Search for the cell housing the specified text and yield its [x, y] center coordinate. 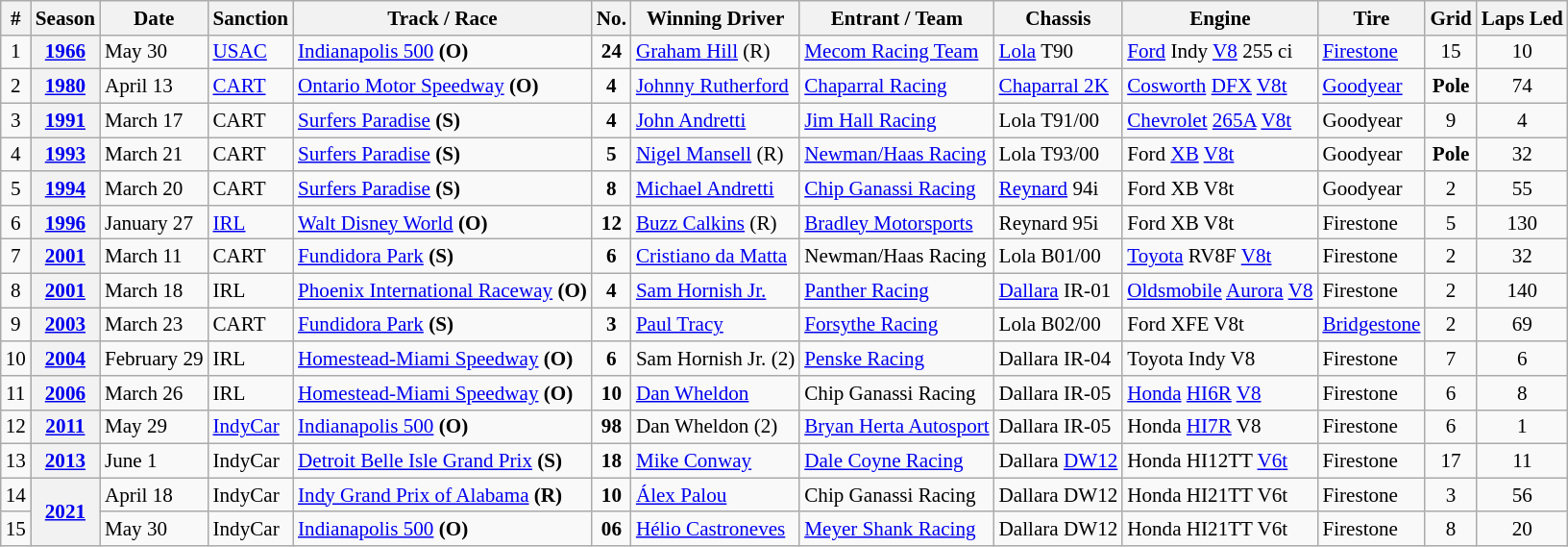
2021 [65, 511]
1980 [65, 87]
March 21 [154, 154]
Date [154, 17]
Track / Race [442, 17]
2011 [65, 427]
March 23 [154, 325]
Michael Andretti [715, 188]
Forsythe Racing [896, 325]
1994 [65, 188]
Johnny Rutherford [715, 87]
June 1 [154, 461]
Jim Hall Racing [896, 119]
Bridgestone [1371, 325]
Cristiano da Matta [715, 256]
Phoenix International Raceway (O) [442, 290]
Ontario Motor Speedway (O) [442, 87]
May 29 [154, 427]
Penske Racing [896, 358]
Ford Indy V8 255 ci [1220, 52]
1993 [65, 154]
17 [1451, 461]
Tire [1371, 17]
55 [1522, 188]
# [15, 17]
1996 [65, 221]
Chaparral Racing [896, 87]
February 29 [154, 358]
1966 [65, 52]
2004 [65, 358]
Toyota Indy V8 [1220, 358]
Nigel Mansell (R) [715, 154]
Bradley Motorsports [896, 221]
Indy Grand Prix of Alabama (R) [442, 494]
2006 [65, 392]
Bryan Herta Autosport [896, 427]
Grid [1451, 17]
No. [611, 17]
14 [15, 494]
Mike Conway [715, 461]
March 18 [154, 290]
Engine [1220, 17]
Walt Disney World (O) [442, 221]
Dale Coyne Racing [896, 461]
Season [65, 17]
Oldsmobile Aurora V8 [1220, 290]
74 [1522, 87]
Lola T90 [1059, 52]
Meyer Shank Racing [896, 529]
Dan Wheldon [715, 392]
2013 [65, 461]
98 [611, 427]
Graham Hill (R) [715, 52]
March 11 [154, 256]
Buzz Calkins (R) [715, 221]
Toyota RV8F V8t [1220, 256]
Sam Hornish Jr. [715, 290]
Honda HI6R V8 [1220, 392]
140 [1522, 290]
Lola B02/00 [1059, 325]
Álex Palou [715, 494]
March 20 [154, 188]
2003 [65, 325]
20 [1522, 529]
January 27 [154, 221]
13 [15, 461]
Dallara IR-04 [1059, 358]
06 [611, 529]
Lola T93/00 [1059, 154]
Laps Led [1522, 17]
April 18 [154, 494]
69 [1522, 325]
March 17 [154, 119]
Dallara IR-01 [1059, 290]
April 13 [154, 87]
Hélio Castroneves [715, 529]
John Andretti [715, 119]
Panther Racing [896, 290]
Sanction [252, 17]
1991 [65, 119]
Reynard 94i [1059, 188]
24 [611, 52]
Chaparral 2K [1059, 87]
Winning Driver [715, 17]
Lola T91/00 [1059, 119]
March 26 [154, 392]
Honda HI12TT V6t [1220, 461]
Honda HI7R V8 [1220, 427]
Chevrolet 265A V8t [1220, 119]
Entrant / Team [896, 17]
Dan Wheldon (2) [715, 427]
Detroit Belle Isle Grand Prix (S) [442, 461]
130 [1522, 221]
18 [611, 461]
Mecom Racing Team [896, 52]
Paul Tracy [715, 325]
Lola B01/00 [1059, 256]
Reynard 95i [1059, 221]
Sam Hornish Jr. (2) [715, 358]
USAC [252, 52]
Cosworth DFX V8t [1220, 87]
56 [1522, 494]
Chassis [1059, 17]
Ford XFE V8t [1220, 325]
